Capture the cell that displays the provided text and extract its [x, y] central coordinate. 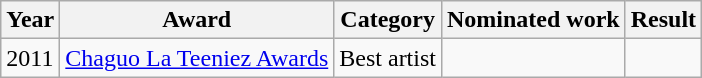
Result [663, 20]
Year [30, 20]
Category [388, 20]
2011 [30, 58]
Chaguo La Teeniez Awards [197, 58]
Nominated work [533, 20]
Award [197, 20]
Best artist [388, 58]
